Return [x, y] of the center of cell containing provided text 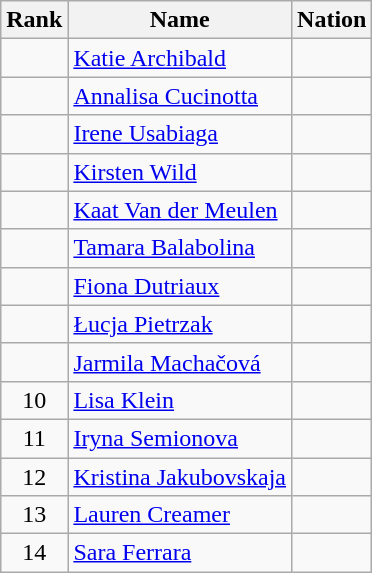
Lauren Creamer [180, 515]
Tamara Balabolina [180, 248]
Łucja Pietrzak [180, 324]
Name [180, 20]
Katie Archibald [180, 58]
Rank [34, 20]
Iryna Semionova [180, 438]
Irene Usabiaga [180, 134]
Jarmila Machačová [180, 362]
Kristina Jakubovskaja [180, 477]
10 [34, 400]
Sara Ferrara [180, 553]
Kaat Van der Meulen [180, 210]
14 [34, 553]
Nation [332, 20]
Lisa Klein [180, 400]
11 [34, 438]
Annalisa Cucinotta [180, 96]
13 [34, 515]
12 [34, 477]
Kirsten Wild [180, 172]
Fiona Dutriaux [180, 286]
